For the text-containing cell, return its midpoint in (X, Y) coordinate format. 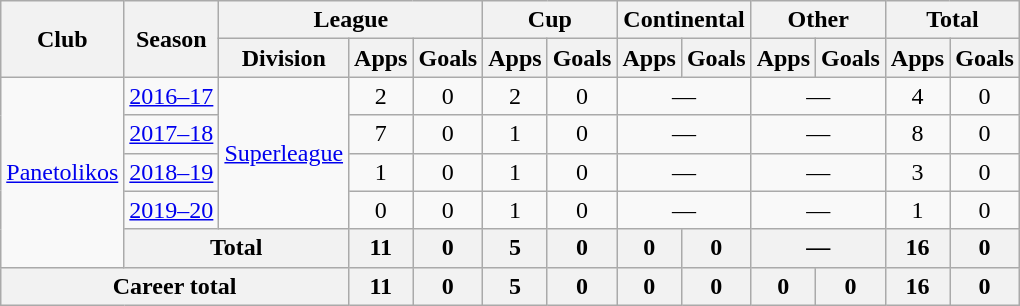
3 (917, 172)
Cup (550, 20)
Club (62, 39)
8 (917, 134)
2017–18 (172, 134)
4 (917, 96)
Panetolikos (62, 172)
Division (284, 58)
7 (381, 134)
2016–17 (172, 96)
League (351, 20)
Continental (684, 20)
Season (172, 39)
Other (818, 20)
Career total (175, 286)
2018–19 (172, 172)
Superleague (284, 153)
2019–20 (172, 210)
